From the cell containing the given text, extract its center point as (x, y) coordinate. 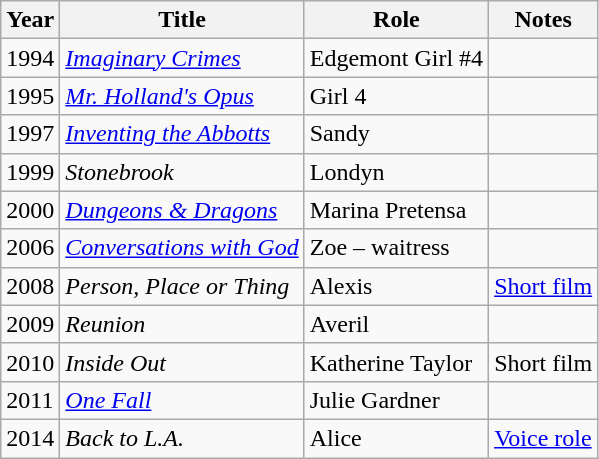
Alice (396, 438)
Girl 4 (396, 96)
Title (182, 20)
1999 (30, 172)
Julie Gardner (396, 400)
Role (396, 20)
1994 (30, 58)
2006 (30, 248)
Katherine Taylor (396, 362)
Person, Place or Thing (182, 286)
Voice role (544, 438)
Sandy (396, 134)
2008 (30, 286)
Mr. Holland's Opus (182, 96)
Imaginary Crimes (182, 58)
2011 (30, 400)
Back to L.A. (182, 438)
Inventing the Abbotts (182, 134)
2014 (30, 438)
1995 (30, 96)
Averil (396, 324)
Marina Pretensa (396, 210)
Year (30, 20)
2000 (30, 210)
Zoe – waitress (396, 248)
One Fall (182, 400)
Edgemont Girl #4 (396, 58)
Alexis (396, 286)
2010 (30, 362)
Stonebrook (182, 172)
Inside Out (182, 362)
Conversations with God (182, 248)
Notes (544, 20)
Londyn (396, 172)
Reunion (182, 324)
Dungeons & Dragons (182, 210)
2009 (30, 324)
1997 (30, 134)
